Find where the given text appears and provide that cell's center as [X, Y] coordinate. 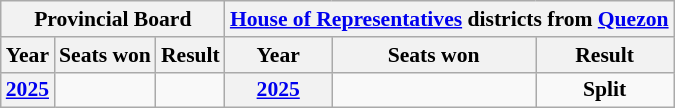
Provincial Board [113, 19]
Split [605, 90]
House of Representatives districts from Quezon [450, 19]
